Find where the given text appears and provide that cell's center as (X, Y) coordinate. 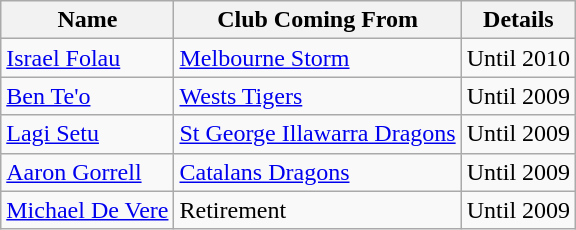
Name (88, 20)
Catalans Dragons (318, 172)
Melbourne Storm (318, 58)
Aaron Gorrell (88, 172)
Until 2010 (518, 58)
Israel Folau (88, 58)
Details (518, 20)
St George Illawarra Dragons (318, 134)
Retirement (318, 210)
Wests Tigers (318, 96)
Ben Te'o (88, 96)
Club Coming From (318, 20)
Michael De Vere (88, 210)
Lagi Setu (88, 134)
